Locate the cell with the specified text and output its [x, y] center coordinate. 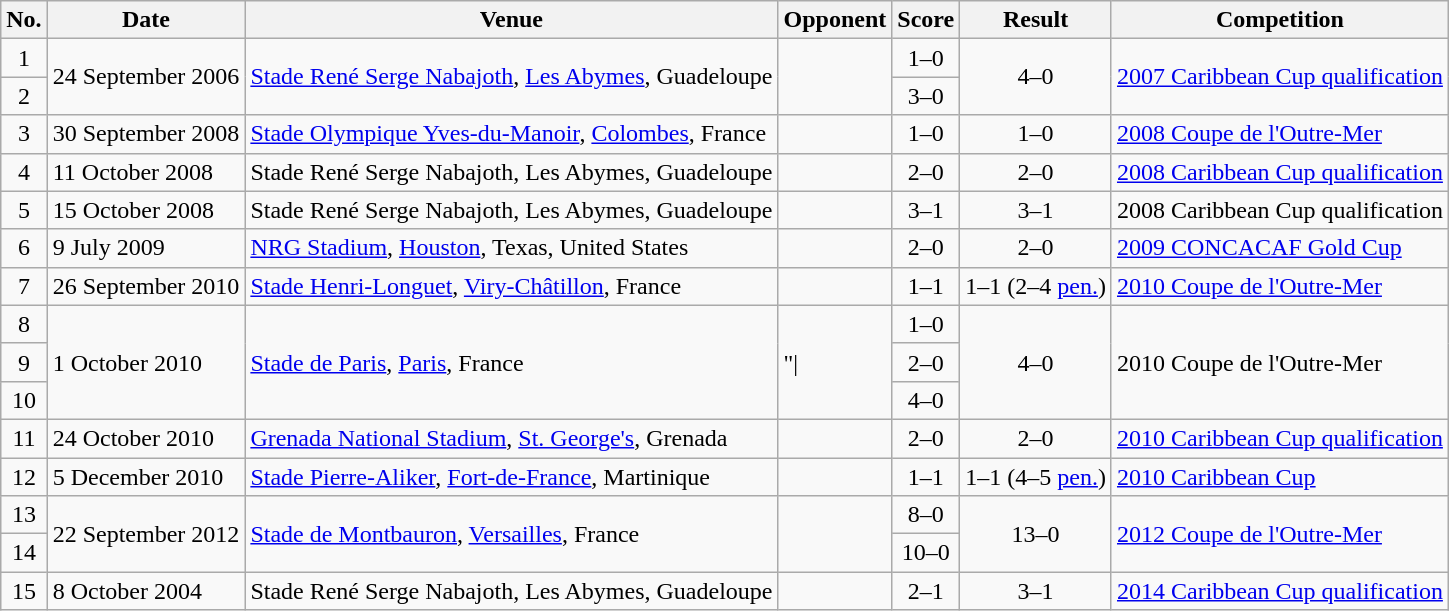
2014 Caribbean Cup qualification [1280, 591]
Venue [512, 20]
24 September 2006 [146, 77]
4 [24, 172]
2012 Coupe de l'Outre-Mer [1280, 534]
3 [24, 134]
2010 Caribbean Cup qualification [1280, 438]
6 [24, 248]
9 [24, 362]
12 [24, 477]
Opponent [835, 20]
1 [24, 58]
5 [24, 210]
13–0 [1036, 534]
8–0 [926, 515]
13 [24, 515]
Result [1036, 20]
15 October 2008 [146, 210]
Score [926, 20]
1–1 (2–4 pen.) [1036, 286]
Stade de Montbauron, Versailles, France [512, 534]
2007 Caribbean Cup qualification [1280, 77]
8 October 2004 [146, 591]
Stade Henri-Longuet, Viry-Châtillon, France [512, 286]
9 July 2009 [146, 248]
8 [24, 324]
Stade de Paris, Paris, France [512, 362]
22 September 2012 [146, 534]
Date [146, 20]
10 [24, 400]
2008 Coupe de l'Outre-Mer [1280, 134]
Grenada National Stadium, St. George's, Grenada [512, 438]
11 [24, 438]
1 October 2010 [146, 362]
No. [24, 20]
Stade Olympique Yves-du-Manoir, Colombes, France [512, 134]
Competition [1280, 20]
NRG Stadium, Houston, Texas, United States [512, 248]
26 September 2010 [146, 286]
1–1 (4–5 pen.) [1036, 477]
3–0 [926, 96]
"| [835, 362]
Stade Pierre-Aliker, Fort-de-France, Martinique [512, 477]
2009 CONCACAF Gold Cup [1280, 248]
14 [24, 553]
5 December 2010 [146, 477]
15 [24, 591]
11 October 2008 [146, 172]
24 October 2010 [146, 438]
7 [24, 286]
10–0 [926, 553]
2 [24, 96]
2010 Caribbean Cup [1280, 477]
30 September 2008 [146, 134]
2–1 [926, 591]
